Provide the [x, y] coordinate of the cell's center where the given text is located.  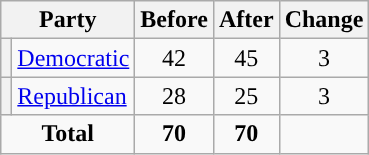
28 [174, 96]
After [246, 20]
Change [324, 20]
25 [246, 96]
Party [68, 20]
Republican [74, 96]
Before [174, 20]
Total [68, 134]
42 [174, 58]
Democratic [74, 58]
45 [246, 58]
